Return the [X, Y] coordinate for the center point of the cell that contains the specified text.  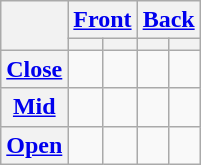
Open [34, 145]
Close [34, 69]
Front [102, 20]
Back [168, 20]
Mid [34, 107]
